For the text-containing cell, return its midpoint in [x, y] coordinate format. 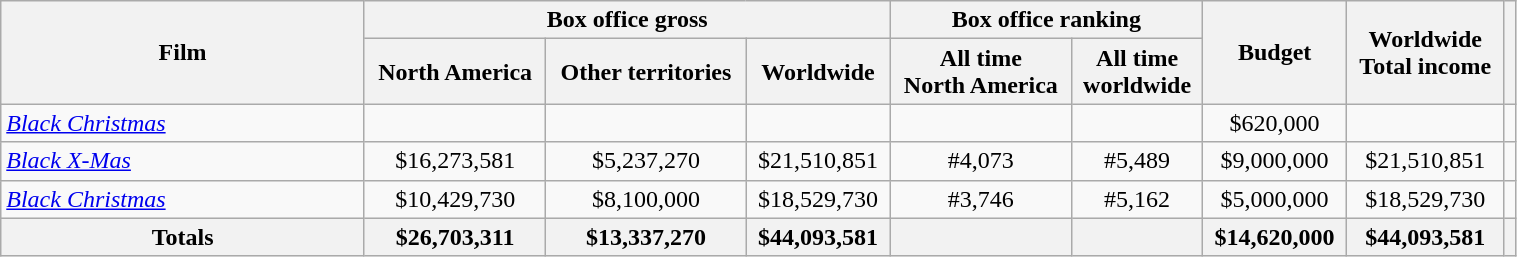
Worldwide [818, 72]
Box office gross [627, 20]
$16,273,581 [455, 161]
$14,620,000 [1275, 237]
$620,000 [1275, 123]
All time North America [981, 72]
#3,746 [981, 199]
#5,162 [1138, 199]
North America [455, 72]
$5,000,000 [1275, 199]
All time worldwide [1138, 72]
$26,703,311 [455, 237]
$13,337,270 [646, 237]
Black X-Mas [183, 161]
$9,000,000 [1275, 161]
Worldwide Total income [1426, 52]
$10,429,730 [455, 199]
$8,100,000 [646, 199]
Other territories [646, 72]
Budget [1275, 52]
$5,237,270 [646, 161]
Totals [183, 237]
Film [183, 52]
Box office ranking [1046, 20]
#5,489 [1138, 161]
#4,073 [981, 161]
